Find where the given text appears and provide that cell's center as [X, Y] coordinate. 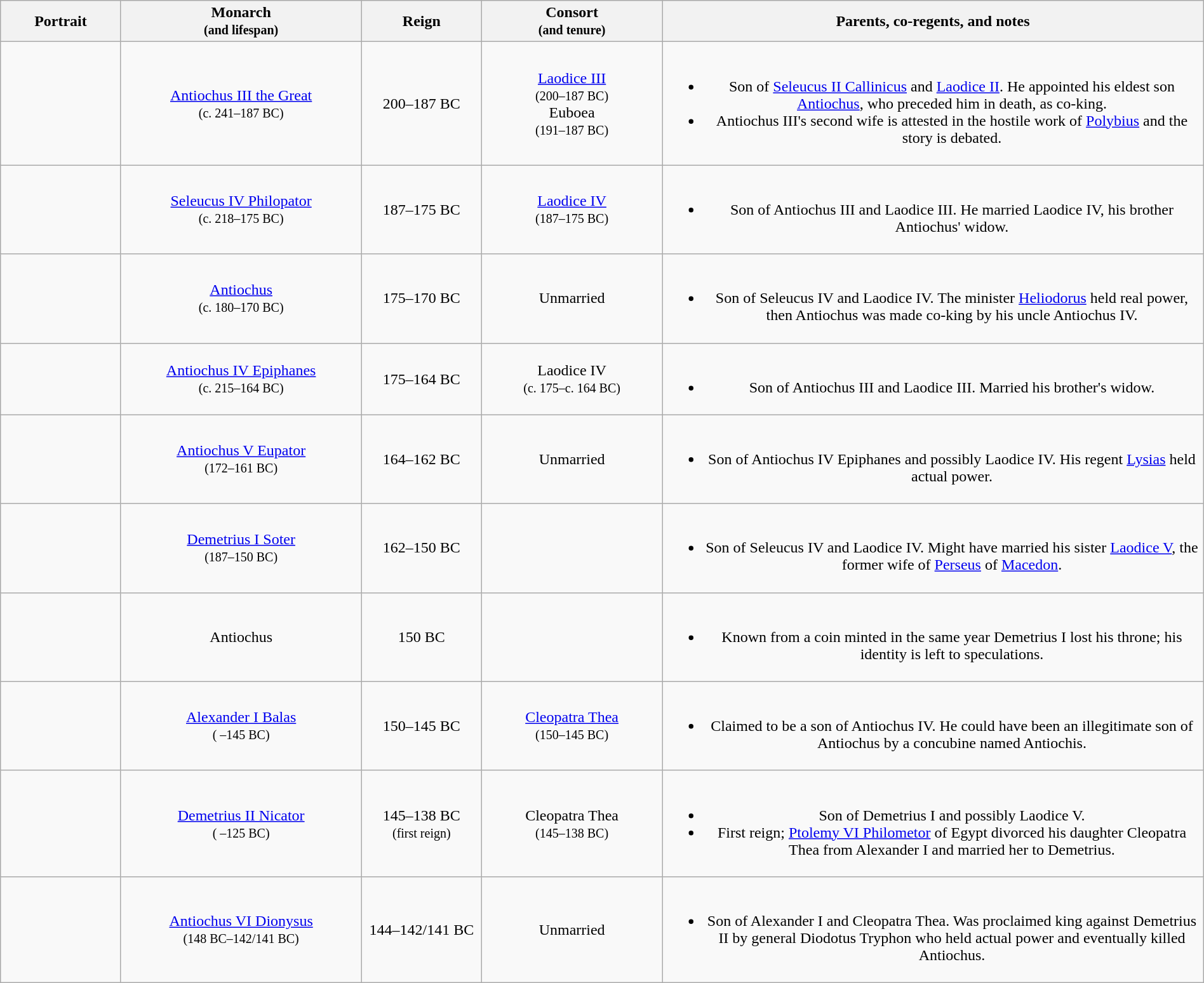
Son of Seleucus IV and Laodice IV. The minister Heliodorus held real power, then Antiochus was made co-king by his uncle Antiochus IV. [933, 298]
Laodice III(200–187 BC)Euboea(191–187 BC) [572, 104]
Parents, co-regents, and notes [933, 22]
Cleopatra Thea(145–138 BC) [572, 823]
Cleopatra Thea (150–145 BC) [572, 726]
200–187 BC [422, 104]
Demetrius II Nicator( –125 BC) [241, 823]
150–145 BC [422, 726]
Laodice IV(187–175 BC) [572, 210]
187–175 BC [422, 210]
Antiochus III the Great(c. 241–187 BC) [241, 104]
Son of Antiochus III and Laodice III. Married his brother's widow. [933, 378]
Claimed to be a son of Antiochus IV. He could have been an illegitimate son of Antiochus by a concubine named Antiochis. [933, 726]
Portrait [61, 22]
Consort(and tenure) [572, 22]
Reign [422, 22]
144–142/141 BC [422, 930]
Antiochus V Eupator(172–161 BC) [241, 459]
175–170 BC [422, 298]
Laodice IV(c. 175–c. 164 BC) [572, 378]
Son of Antiochus IV Epiphanes and possibly Laodice IV. His regent Lysias held actual power. [933, 459]
Antiochus VI Dionysus(148 BC–142/141 BC) [241, 930]
Son of Seleucus IV and Laodice IV. Might have married his sister Laodice V, the former wife of Perseus of Macedon. [933, 548]
Seleucus IV Philopator(c. 218–175 BC) [241, 210]
Antiochus IV Epiphanes(c. 215–164 BC) [241, 378]
Antiochus(c. 180–170 BC) [241, 298]
175–164 BC [422, 378]
145–138 BC(first reign) [422, 823]
Known from a coin minted in the same year Demetrius I lost his throne; his identity is left to speculations. [933, 637]
Demetrius I Soter(187–150 BC) [241, 548]
164–162 BC [422, 459]
Monarch(and lifespan) [241, 22]
150 BC [422, 637]
162–150 BC [422, 548]
Antiochus [241, 637]
Alexander I Balas( –145 BC) [241, 726]
Son of Antiochus III and Laodice III. He married Laodice IV, his brother Antiochus' widow. [933, 210]
